For the text-containing cell, return its midpoint in (x, y) coordinate format. 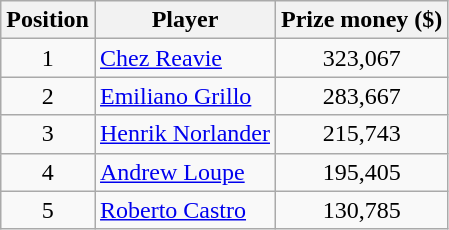
Emiliano Grillo (184, 96)
2 (48, 96)
Position (48, 20)
3 (48, 134)
Roberto Castro (184, 210)
1 (48, 58)
Prize money ($) (362, 20)
Henrik Norlander (184, 134)
5 (48, 210)
4 (48, 172)
Andrew Loupe (184, 172)
283,667 (362, 96)
Chez Reavie (184, 58)
323,067 (362, 58)
Player (184, 20)
215,743 (362, 134)
195,405 (362, 172)
130,785 (362, 210)
